Return the (X, Y) coordinate for the center point of the cell that contains the specified text.  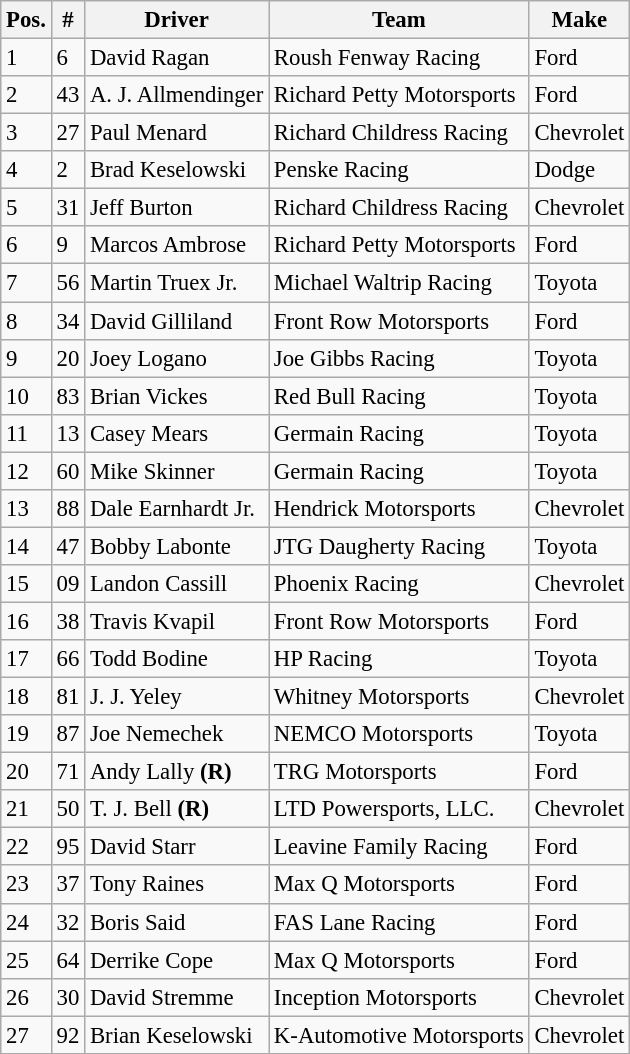
11 (26, 433)
Driver (177, 20)
Todd Bodine (177, 659)
4 (26, 170)
K-Automotive Motorsports (400, 1035)
Mike Skinner (177, 471)
Make (579, 20)
T. J. Bell (R) (177, 809)
J. J. Yeley (177, 697)
Joey Logano (177, 358)
37 (68, 885)
LTD Powersports, LLC. (400, 809)
Landon Cassill (177, 584)
8 (26, 321)
18 (26, 697)
3 (26, 133)
43 (68, 95)
Joe Nemechek (177, 734)
Red Bull Racing (400, 396)
30 (68, 997)
Casey Mears (177, 433)
Leavine Family Racing (400, 847)
TRG Motorsports (400, 772)
16 (26, 621)
19 (26, 734)
Derrike Cope (177, 960)
Jeff Burton (177, 208)
95 (68, 847)
Phoenix Racing (400, 584)
Brad Keselowski (177, 170)
Whitney Motorsports (400, 697)
# (68, 20)
NEMCO Motorsports (400, 734)
1 (26, 58)
Pos. (26, 20)
Joe Gibbs Racing (400, 358)
Boris Said (177, 922)
Penske Racing (400, 170)
Andy Lally (R) (177, 772)
David Gilliland (177, 321)
81 (68, 697)
71 (68, 772)
Brian Keselowski (177, 1035)
A. J. Allmendinger (177, 95)
15 (26, 584)
32 (68, 922)
Dale Earnhardt Jr. (177, 509)
Brian Vickes (177, 396)
24 (26, 922)
50 (68, 809)
Martin Truex Jr. (177, 283)
FAS Lane Racing (400, 922)
Hendrick Motorsports (400, 509)
34 (68, 321)
Travis Kvapil (177, 621)
Paul Menard (177, 133)
7 (26, 283)
Inception Motorsports (400, 997)
38 (68, 621)
David Ragan (177, 58)
Roush Fenway Racing (400, 58)
5 (26, 208)
31 (68, 208)
60 (68, 471)
23 (26, 885)
JTG Daugherty Racing (400, 546)
Dodge (579, 170)
09 (68, 584)
92 (68, 1035)
David Stremme (177, 997)
14 (26, 546)
21 (26, 809)
66 (68, 659)
David Starr (177, 847)
87 (68, 734)
10 (26, 396)
12 (26, 471)
22 (26, 847)
Team (400, 20)
64 (68, 960)
17 (26, 659)
Tony Raines (177, 885)
26 (26, 997)
Bobby Labonte (177, 546)
HP Racing (400, 659)
Michael Waltrip Racing (400, 283)
83 (68, 396)
25 (26, 960)
47 (68, 546)
56 (68, 283)
Marcos Ambrose (177, 245)
88 (68, 509)
